Extract the [x, y] coordinate from the center of the cell holding the provided text.  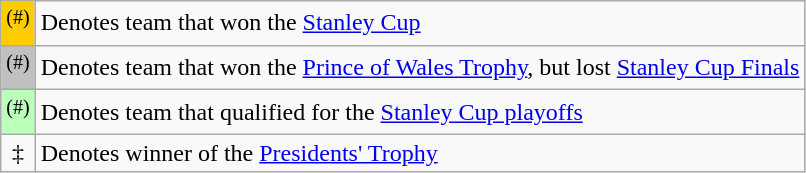
Denotes winner of the Presidents' Trophy [420, 153]
Denotes team that won the Stanley Cup [420, 24]
Denotes team that qualified for the Stanley Cup playoffs [420, 112]
‡ [18, 153]
Denotes team that won the Prince of Wales Trophy, but lost Stanley Cup Finals [420, 68]
